Determine the (X, Y) coordinate at the center of the cell enclosing the given text.  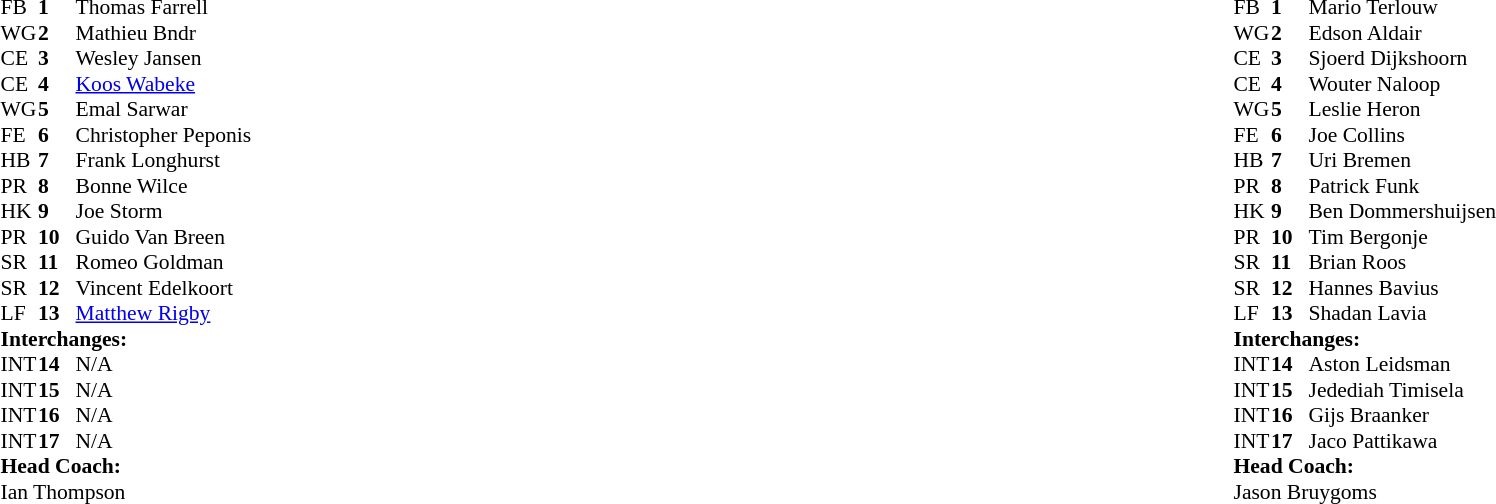
Edson Aldair (1402, 33)
Bonne Wilce (164, 186)
Jedediah Timisela (1402, 390)
Koos Wabeke (164, 84)
Emal Sarwar (164, 109)
Ben Dommershuijsen (1402, 211)
Joe Storm (164, 211)
Hannes Bavius (1402, 288)
Mathieu Bndr (164, 33)
Frank Longhurst (164, 161)
Tim Bergonje (1402, 237)
Matthew Rigby (164, 313)
Shadan Lavia (1402, 313)
Patrick Funk (1402, 186)
Sjoerd Dijkshoorn (1402, 59)
Gijs Braanker (1402, 415)
Wouter Naloop (1402, 84)
Vincent Edelkoort (164, 288)
Christopher Peponis (164, 135)
Leslie Heron (1402, 109)
Joe Collins (1402, 135)
Wesley Jansen (164, 59)
Uri Bremen (1402, 161)
Brian Roos (1402, 263)
Jaco Pattikawa (1402, 441)
Guido Van Breen (164, 237)
Aston Leidsman (1402, 365)
Romeo Goldman (164, 263)
